Detect which cell encompasses the target text, then output its (X, Y) center coordinate. 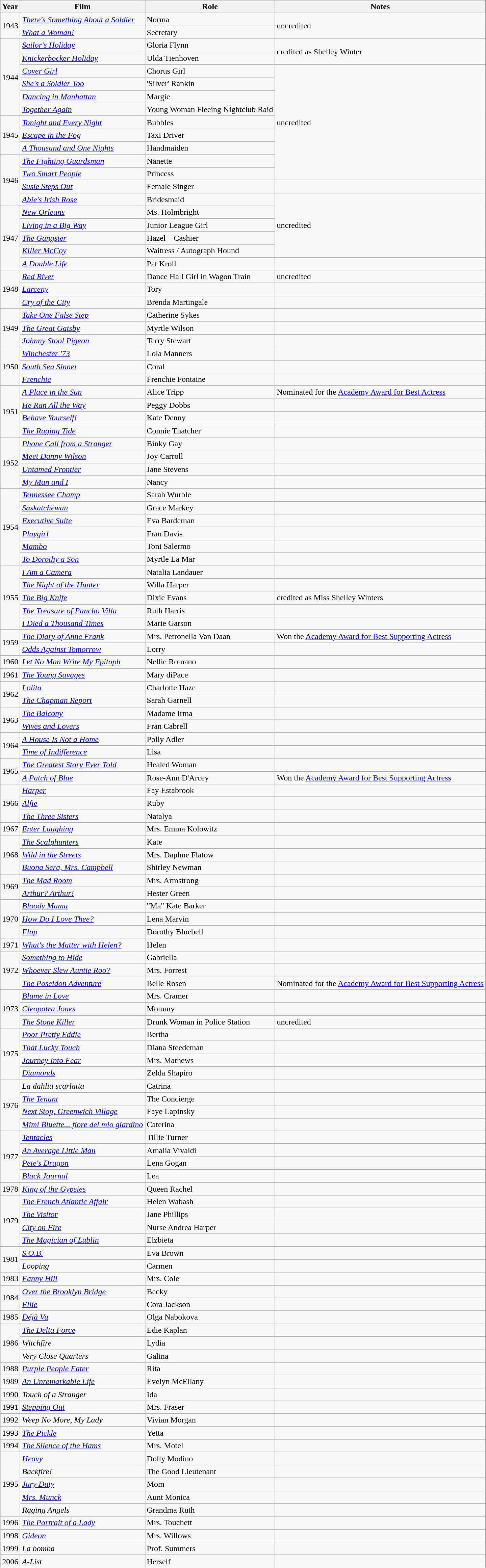
1984 (10, 1298)
Sarah Wurble (210, 495)
Winchester '73 (82, 353)
Together Again (82, 109)
Olga Nabokova (210, 1317)
What a Woman! (82, 32)
'Silver' Rankin (210, 84)
Belle Rosen (210, 983)
Frenchie Fontaine (210, 379)
Over the Brooklyn Bridge (82, 1292)
Tillie Turner (210, 1137)
Cleopatra Jones (82, 1009)
Lolita (82, 688)
The Greatest Story Ever Told (82, 765)
Next Stop, Greenwich Village (82, 1112)
1981 (10, 1259)
Ida (210, 1394)
Nurse Andrea Harper (210, 1227)
Time of Indifference (82, 752)
The Gangster (82, 238)
Mrs. Mathews (210, 1060)
1972 (10, 970)
Pete's Dragon (82, 1163)
1990 (10, 1394)
South Sea Sinner (82, 366)
The Poseidon Adventure (82, 983)
Waitress / Autograph Hound (210, 251)
Mrs. Willows (210, 1536)
La bomba (82, 1548)
Catrina (210, 1086)
Dancing in Manhattan (82, 97)
Red River (82, 276)
Jane Phillips (210, 1215)
1992 (10, 1420)
She's a Soldier Too (82, 84)
Grandma Ruth (210, 1510)
Odds Against Tomorrow (82, 649)
Evelyn McEllany (210, 1381)
Saskatchewan (82, 508)
Journey Into Fear (82, 1060)
Margie (210, 97)
Wild in the Streets (82, 855)
Elzbieta (210, 1240)
Mrs. Fraser (210, 1407)
Faye Lapinsky (210, 1112)
Meet Danny Wilson (82, 456)
The Treasure of Pancho Villa (82, 611)
Jury Duty (82, 1484)
The Concierge (210, 1099)
King of the Gypsies (82, 1189)
A Place in the Sun (82, 392)
How Do I Love Thee? (82, 919)
Myrtle Wilson (210, 328)
Gideon (82, 1536)
Carmen (210, 1266)
Looping (82, 1266)
Kate (210, 842)
Hester Green (210, 893)
Mommy (210, 1009)
Willa Harper (210, 585)
1954 (10, 527)
1949 (10, 328)
Mambo (82, 546)
Norma (210, 20)
Let No Man Write My Epitaph (82, 662)
Grace Markey (210, 508)
Knickerbocker Holiday (82, 58)
Ruth Harris (210, 611)
Ruby (210, 803)
Flap (82, 932)
1994 (10, 1446)
1946 (10, 180)
Mrs. Armstrong (210, 880)
1961 (10, 675)
"Ma" Kate Barker (210, 906)
credited as Shelley Winter (380, 52)
1943 (10, 26)
Sarah Garnell (210, 700)
The Balcony (82, 713)
Polly Adler (210, 739)
Zelda Shapiro (210, 1073)
Killer McCoy (82, 251)
1998 (10, 1536)
Handmaiden (210, 148)
The Big Knife (82, 598)
The Silence of the Hams (82, 1446)
1947 (10, 238)
Rita (210, 1368)
1977 (10, 1157)
Larceny (82, 289)
Marie Garson (210, 623)
The Visitor (82, 1215)
Black Journal (82, 1176)
Role (210, 7)
1996 (10, 1523)
I Died a Thousand Times (82, 623)
Johnny Stool Pigeon (82, 341)
A-List (82, 1561)
Enter Laughing (82, 829)
1966 (10, 803)
Behave Yourself! (82, 418)
A Thousand and One Nights (82, 148)
Fran Davis (210, 533)
Mrs. Motel (210, 1446)
He Ran All the Way (82, 405)
Mrs. Touchett (210, 1523)
Very Close Quarters (82, 1356)
The Fighting Guardsman (82, 161)
1962 (10, 694)
Bertha (210, 1035)
Diana Steedeman (210, 1047)
Taxi Driver (210, 135)
A Double Life (82, 264)
1979 (10, 1221)
Dolly Modino (210, 1459)
Cora Jackson (210, 1304)
The Night of the Hunter (82, 585)
Helen Wabash (210, 1202)
1963 (10, 720)
Purple People Eater (82, 1368)
Gloria Flynn (210, 45)
1968 (10, 855)
Alfie (82, 803)
Caterina (210, 1124)
Becky (210, 1292)
1950 (10, 366)
My Man and I (82, 482)
Fay Estabrook (210, 791)
Ms. Holmbright (210, 212)
The Diary of Anne Frank (82, 636)
An Unremarkable Life (82, 1381)
1970 (10, 919)
Mrs. Daphne Flatow (210, 855)
Hazel – Cashier (210, 238)
The Mad Room (82, 880)
1999 (10, 1548)
Two Smart People (82, 174)
Gabriella (210, 957)
The Young Savages (82, 675)
Jane Stevens (210, 469)
A House Is Not a Home (82, 739)
Pat Kroll (210, 264)
Bubbles (210, 122)
Fran Cabrell (210, 726)
1973 (10, 1009)
Mrs. Forrest (210, 970)
Living in a Big Way (82, 225)
Catherine Sykes (210, 315)
Phone Call from a Stranger (82, 444)
Film (82, 7)
Rose-Ann D'Arcey (210, 777)
The Delta Force (82, 1330)
Lydia (210, 1343)
Playgirl (82, 533)
1948 (10, 289)
1989 (10, 1381)
Lola Manners (210, 353)
Nanette (210, 161)
New Orleans (82, 212)
Backfire! (82, 1471)
Shirley Newman (210, 868)
The Good Lieutenant (210, 1471)
What's the Matter with Helen? (82, 945)
1944 (10, 77)
Touch of a Stranger (82, 1394)
1993 (10, 1433)
Galina (210, 1356)
Nancy (210, 482)
The French Atlantic Affair (82, 1202)
1952 (10, 463)
Female Singer (210, 187)
Edie Kaplan (210, 1330)
Weep No More, My Lady (82, 1420)
S.O.B. (82, 1253)
City on Fire (82, 1227)
1983 (10, 1279)
Cover Girl (82, 71)
1986 (10, 1343)
Mary diPace (210, 675)
1967 (10, 829)
Amalia Vivaldi (210, 1150)
Tory (210, 289)
The Pickle (82, 1433)
Blume in Love (82, 996)
Alice Tripp (210, 392)
Ellie (82, 1304)
Prof. Summers (210, 1548)
Cry of the City (82, 302)
1978 (10, 1189)
1951 (10, 411)
Princess (210, 174)
credited as Miss Shelley Winters (380, 598)
Nominated for the Academy Award for Best Actress (380, 392)
Mrs. Munck (82, 1497)
Mrs. Cole (210, 1279)
Connie Thatcher (210, 431)
The Portrait of a Lady (82, 1523)
Herself (210, 1561)
Arthur? Arthur! (82, 893)
Coral (210, 366)
Charlotte Haze (210, 688)
Take One False Step (82, 315)
Ulda Tienhoven (210, 58)
Raging Angels (82, 1510)
Witchfire (82, 1343)
Harper (82, 791)
The Magician of Lublin (82, 1240)
Poor Pretty Eddie (82, 1035)
Susie Steps Out (82, 187)
Bloody Mama (82, 906)
Dixie Evans (210, 598)
Stepping Out (82, 1407)
Peggy Dobbs (210, 405)
Heavy (82, 1459)
Tennessee Champ (82, 495)
Escape in the Fog (82, 135)
1955 (10, 598)
Healed Woman (210, 765)
Eva Bardeman (210, 521)
To Dorothy a Son (82, 559)
Terry Stewart (210, 341)
1969 (10, 887)
The Stone Killer (82, 1022)
Young Woman Fleeing Nightclub Raid (210, 109)
Mrs. Petronella Van Daan (210, 636)
Aunt Monica (210, 1497)
Lena Marvin (210, 919)
Helen (210, 945)
Mrs. Cramer (210, 996)
Myrtle La Mar (210, 559)
I Am a Camera (82, 572)
Something to Hide (82, 957)
1964 (10, 745)
The Tenant (82, 1099)
1945 (10, 135)
The Chapman Report (82, 700)
1971 (10, 945)
Nellie Romano (210, 662)
Buona Sera, Mrs. Campbell (82, 868)
The Raging Tide (82, 431)
Lisa (210, 752)
Nominated for the Academy Award for Best Supporting Actress (380, 983)
Executive Suite (82, 521)
Bridesmaid (210, 200)
Natalia Landauer (210, 572)
Fanny Hill (82, 1279)
A Patch of Blue (82, 777)
Mom (210, 1484)
1995 (10, 1484)
Year (10, 7)
There's Something About a Soldier (82, 20)
Abie's Irish Rose (82, 200)
Tentacles (82, 1137)
Brenda Martingale (210, 302)
2006 (10, 1561)
Notes (380, 7)
Mimì Bluette... fiore del mio giardino (82, 1124)
Mrs. Emma Kolowitz (210, 829)
Wives and Lovers (82, 726)
Vivian Morgan (210, 1420)
Whoever Slew Auntie Roo? (82, 970)
Secretary (210, 32)
Dance Hall Girl in Wagon Train (210, 276)
Kate Denny (210, 418)
Madame Irma (210, 713)
Tonight and Every Night (82, 122)
1975 (10, 1054)
Sailor's Holiday (82, 45)
Binky Gay (210, 444)
Lea (210, 1176)
Diamonds (82, 1073)
1985 (10, 1317)
La dahlia scarlatta (82, 1086)
Yetta (210, 1433)
Queen Rachel (210, 1189)
1991 (10, 1407)
1988 (10, 1368)
The Great Gatsby (82, 328)
Eva Brown (210, 1253)
Déjà Vu (82, 1317)
That Lucky Touch (82, 1047)
Untamed Frontier (82, 469)
Drunk Woman in Police Station (210, 1022)
1959 (10, 643)
The Three Sisters (82, 816)
Lorry (210, 649)
Lena Gogan (210, 1163)
Frenchie (82, 379)
Joy Carroll (210, 456)
Chorus Girl (210, 71)
Junior League Girl (210, 225)
Dorothy Bluebell (210, 932)
1960 (10, 662)
Toni Salermo (210, 546)
1965 (10, 771)
The Scalphunters (82, 842)
An Average Little Man (82, 1150)
1976 (10, 1105)
Natalya (210, 816)
